Provide the (x, y) coordinate of the cell's center where the given text is located.  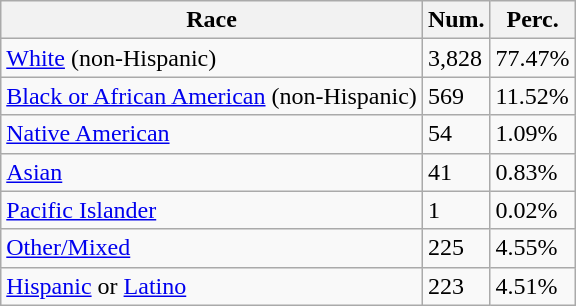
White (non-Hispanic) (212, 58)
Race (212, 20)
223 (456, 286)
1 (456, 210)
Black or African American (non-Hispanic) (212, 96)
Pacific Islander (212, 210)
41 (456, 172)
Hispanic or Latino (212, 286)
3,828 (456, 58)
11.52% (532, 96)
Other/Mixed (212, 248)
1.09% (532, 134)
Asian (212, 172)
225 (456, 248)
569 (456, 96)
Perc. (532, 20)
77.47% (532, 58)
Num. (456, 20)
4.51% (532, 286)
0.83% (532, 172)
Native American (212, 134)
54 (456, 134)
4.55% (532, 248)
0.02% (532, 210)
